Return the (x, y) coordinate for the center point of the cell that contains the specified text.  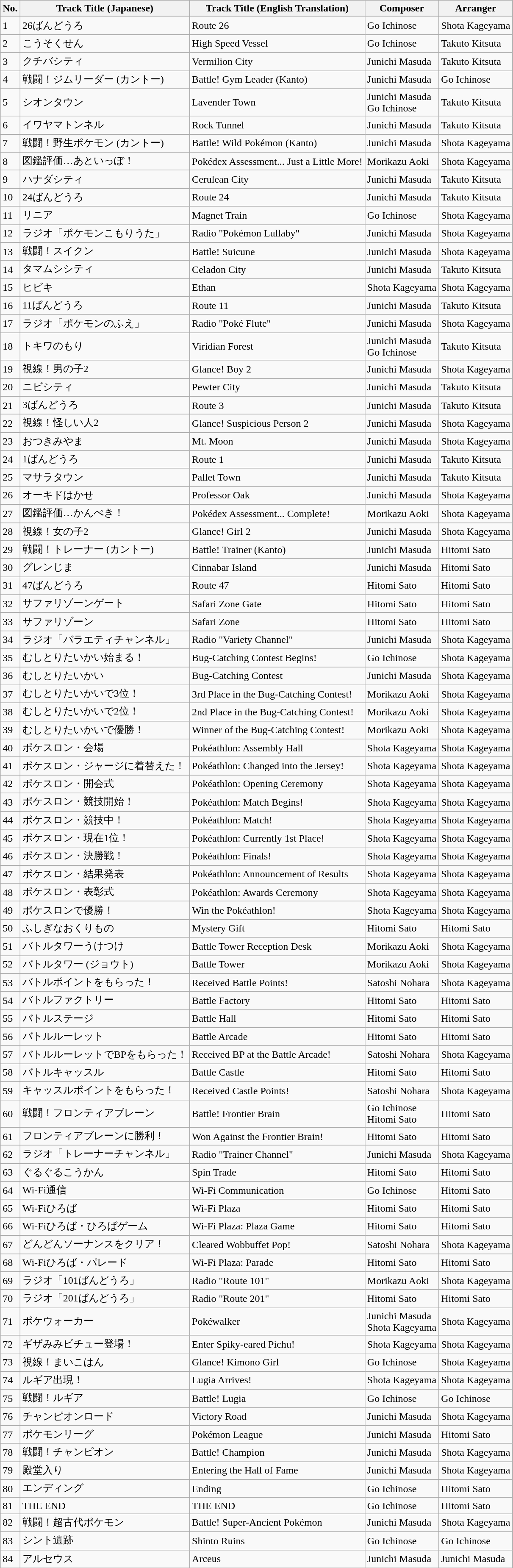
Pokéathlon: Opening Ceremony (277, 784)
Received BP at the Battle Arcade! (277, 1054)
どんどんソーナンスをクリア！ (105, 1244)
Pokédex Assessment... Complete! (277, 514)
53 (10, 982)
58 (10, 1073)
45 (10, 838)
Battle Hall (277, 1019)
59 (10, 1091)
タマムシシティ (105, 270)
Route 3 (277, 405)
27 (10, 514)
Battle! Gym Leader (Kanto) (277, 80)
36 (10, 676)
Wi-Fiひろば・ひろばゲーム (105, 1226)
クチバシティ (105, 62)
Pallet Town (277, 477)
チャンピオンロード (105, 1416)
ポケスロン・結果発表 (105, 875)
Magnet Train (277, 215)
23 (10, 442)
ポケスロン・ジャージに着替えた！ (105, 766)
Track Title (English Translation) (277, 8)
18 (10, 347)
バトルタワーうけつけ (105, 947)
72 (10, 1344)
むしとりたいかいで3位！ (105, 694)
34 (10, 640)
こうそくせん (105, 43)
Glance! Girl 2 (277, 531)
トキワのもり (105, 347)
Arranger (476, 8)
Radio "Route 101" (277, 1281)
Wi-Fi Communication (277, 1191)
Pokéathlon: Match! (277, 820)
Mt. Moon (277, 442)
視線！怪しい人2 (105, 424)
ラジオ「ポケモンこもりうた」 (105, 234)
戦闘！超古代ポケモン (105, 1523)
Rock Tunnel (277, 125)
Wi-Fiひろば (105, 1209)
視線！まいこはん (105, 1362)
1 (10, 25)
66 (10, 1226)
ポケスロン・現在1位！ (105, 838)
75 (10, 1398)
Battle Castle (277, 1073)
ラジオ「201ばんどうろ」 (105, 1298)
Junichi MasudaShota Kageyama (402, 1321)
Go IchinoseHitomi Sato (402, 1114)
26ばんどうろ (105, 25)
5 (10, 103)
21 (10, 405)
12 (10, 234)
7 (10, 143)
ポケスロン・競技中！ (105, 820)
11ばんどうろ (105, 306)
Battle! Champion (277, 1453)
31 (10, 586)
64 (10, 1191)
49 (10, 910)
Enter Spiky-eared Pichu! (277, 1344)
39 (10, 730)
14 (10, 270)
8 (10, 161)
44 (10, 820)
Cleared Wobbuffet Pop! (277, 1244)
Battle! Lugia (277, 1398)
戦闘！トレーナー (カントー) (105, 550)
アルセウス (105, 1559)
Pokéwalker (277, 1321)
73 (10, 1362)
視線！男の子2 (105, 370)
Vermilion City (277, 62)
Radio "Variety Channel" (277, 640)
戦闘！フロンティアブレーン (105, 1114)
Composer (402, 8)
Winner of the Bug-Catching Contest! (277, 730)
38 (10, 712)
Pokémon League (277, 1435)
65 (10, 1209)
図鑑評価…あといっぽ！ (105, 161)
74 (10, 1381)
ポケモンリーグ (105, 1435)
Win the Pokéathlon! (277, 910)
Battle Arcade (277, 1037)
Mystery Gift (277, 928)
48 (10, 892)
Radio "Route 201" (277, 1298)
バトルタワー (ジョウト) (105, 965)
Pokéathlon: Finals! (277, 856)
バトルステージ (105, 1019)
Safari Zone (277, 622)
Received Battle Points! (277, 982)
戦闘！ルギア (105, 1398)
11 (10, 215)
Radio "Pokémon Lullaby" (277, 234)
ポケスロンで優勝！ (105, 910)
Ethan (277, 287)
Battle Tower Reception Desk (277, 947)
Battle! Frontier Brain (277, 1114)
ラジオ「トレーナーチャンネル」 (105, 1154)
Pokéathlon: Assembly Hall (277, 748)
殿堂入り (105, 1471)
Arceus (277, 1559)
Battle! Suicune (277, 252)
キャッスルポイントをもらった！ (105, 1091)
4 (10, 80)
13 (10, 252)
ポケスロン・開会式 (105, 784)
84 (10, 1559)
37 (10, 694)
Route 1 (277, 459)
68 (10, 1263)
ポケスロン・会場 (105, 748)
Battle Factory (277, 1001)
Battle! Trainer (Kanto) (277, 550)
グレンじま (105, 568)
むしとりたいかいで優勝！ (105, 730)
56 (10, 1037)
ラジオ「ポケモンのふえ」 (105, 324)
リニア (105, 215)
ニビシティ (105, 387)
2 (10, 43)
Safari Zone Gate (277, 603)
おつきみやま (105, 442)
Viridian Forest (277, 347)
29 (10, 550)
78 (10, 1453)
Wi-Fiひろば・パレード (105, 1263)
76 (10, 1416)
71 (10, 1321)
19 (10, 370)
No. (10, 8)
バトルルーレットでBPをもらった！ (105, 1054)
ヒビキ (105, 287)
Bug-Catching Contest Begins! (277, 658)
Track Title (Japanese) (105, 8)
Lugia Arrives! (277, 1381)
2nd Place in the Bug-Catching Contest! (277, 712)
Victory Road (277, 1416)
61 (10, 1137)
46 (10, 856)
Cerulean City (277, 180)
サファリゾーンゲート (105, 603)
35 (10, 658)
80 (10, 1488)
図鑑評価…かんぺき！ (105, 514)
Received Castle Points! (277, 1091)
62 (10, 1154)
Pokéathlon: Changed into the Jersey! (277, 766)
32 (10, 603)
イワヤマトンネル (105, 125)
ポケスロン・競技開始！ (105, 802)
47ばんどうろ (105, 586)
55 (10, 1019)
戦闘！チャンピオン (105, 1453)
Cinnabar Island (277, 568)
Battle Tower (277, 965)
ポケスロン・表彰式 (105, 892)
Radio "Poké Flute" (277, 324)
70 (10, 1298)
17 (10, 324)
Bug-Catching Contest (277, 676)
むしとりたいかい (105, 676)
26 (10, 496)
22 (10, 424)
42 (10, 784)
むしとりたいかいで2位！ (105, 712)
3ばんどうろ (105, 405)
6 (10, 125)
25 (10, 477)
ポケスロン・決勝戦！ (105, 856)
83 (10, 1541)
ルギア出現！ (105, 1381)
67 (10, 1244)
3rd Place in the Bug-Catching Contest! (277, 694)
Pokéathlon: Currently 1st Place! (277, 838)
視線！女の子2 (105, 531)
50 (10, 928)
47 (10, 875)
Entering the Hall of Fame (277, 1471)
バトルルーレット (105, 1037)
3 (10, 62)
52 (10, 965)
Wi-Fi Plaza: Parade (277, 1263)
28 (10, 531)
77 (10, 1435)
Lavender Town (277, 103)
ラジオ「バラエティチャンネル」 (105, 640)
Professor Oak (277, 496)
Route 24 (277, 197)
ふしぎなおくりもの (105, 928)
Pokéathlon: Match Begins! (277, 802)
ぐるぐるこうかん (105, 1172)
エンディング (105, 1488)
33 (10, 622)
Pokédex Assessment... Just a Little More! (277, 161)
Spin Trade (277, 1172)
ポケウォーカー (105, 1321)
Battle! Wild Pokémon (Kanto) (277, 143)
Won Against the Frontier Brain! (277, 1137)
9 (10, 180)
79 (10, 1471)
40 (10, 748)
81 (10, 1506)
24ばんどうろ (105, 197)
バトルキャッスル (105, 1073)
63 (10, 1172)
ラジオ「101ばんどうろ」 (105, 1281)
Radio "Trainer Channel" (277, 1154)
マサラタウン (105, 477)
オーキドはかせ (105, 496)
バトルポイントをもらった！ (105, 982)
69 (10, 1281)
Route 47 (277, 586)
1ばんどうろ (105, 459)
Celadon City (277, 270)
Route 26 (277, 25)
Pokéathlon: Awards Ceremony (277, 892)
24 (10, 459)
サファリゾーン (105, 622)
Pokéathlon: Announcement of Results (277, 875)
30 (10, 568)
Wi-Fi Plaza: Plaza Game (277, 1226)
41 (10, 766)
82 (10, 1523)
16 (10, 306)
フロンティアブレーンに勝利！ (105, 1137)
15 (10, 287)
10 (10, 197)
戦闘！野生ポケモン (カントー) (105, 143)
戦闘！スイクン (105, 252)
Pewter City (277, 387)
バトルファクトリー (105, 1001)
57 (10, 1054)
60 (10, 1114)
20 (10, 387)
Glance! Boy 2 (277, 370)
シオンタウン (105, 103)
Wi-Fi Plaza (277, 1209)
シント遺跡 (105, 1541)
戦闘！ジムリーダー (カントー) (105, 80)
51 (10, 947)
High Speed Vessel (277, 43)
ハナダシティ (105, 180)
むしとりたいかい始まる！ (105, 658)
54 (10, 1001)
Ending (277, 1488)
Wi-Fi通信 (105, 1191)
Battle! Super-Ancient Pokémon (277, 1523)
ギザみみピチュー登場！ (105, 1344)
Route 11 (277, 306)
Glance! Suspicious Person 2 (277, 424)
Shinto Ruins (277, 1541)
43 (10, 802)
Glance! Kimono Girl (277, 1362)
